Detect which cell encompasses the target text, then output its (X, Y) center coordinate. 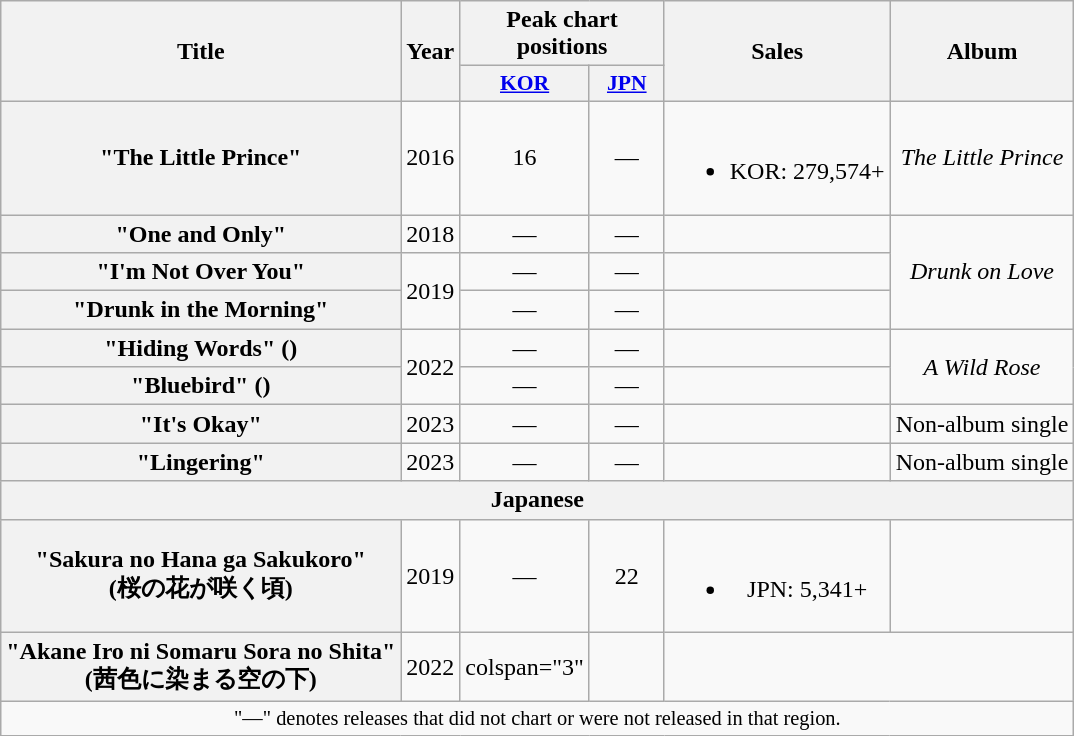
JPN: 5,341+ (777, 576)
"It's Okay" (201, 424)
"One and Only" (201, 233)
"Drunk in the Morning" (201, 310)
KOR (525, 84)
Sales (777, 52)
colspan="3" (525, 667)
2018 (430, 233)
"Bluebird" () (201, 386)
KOR: 279,574+ (777, 158)
A Wild Rose (982, 367)
JPN (626, 84)
Title (201, 52)
Album (982, 52)
"The Little Prince" (201, 158)
"Hiding Words" () (201, 348)
"Lingering" (201, 462)
Japanese (538, 500)
16 (525, 158)
22 (626, 576)
"I'm Not Over You" (201, 272)
"—" denotes releases that did not chart or were not released in that region. (538, 719)
Year (430, 52)
"Sakura no Hana ga Sakukoro"(桜の花が咲く頃) (201, 576)
The Little Prince (982, 158)
Drunk on Love (982, 271)
2016 (430, 158)
Peak chart positions (562, 34)
"Akane Iro ni Somaru Sora no Shita"(茜色に染まる空の下) (201, 667)
